Output the [X, Y] coordinate of the center of the cell containing the given text.  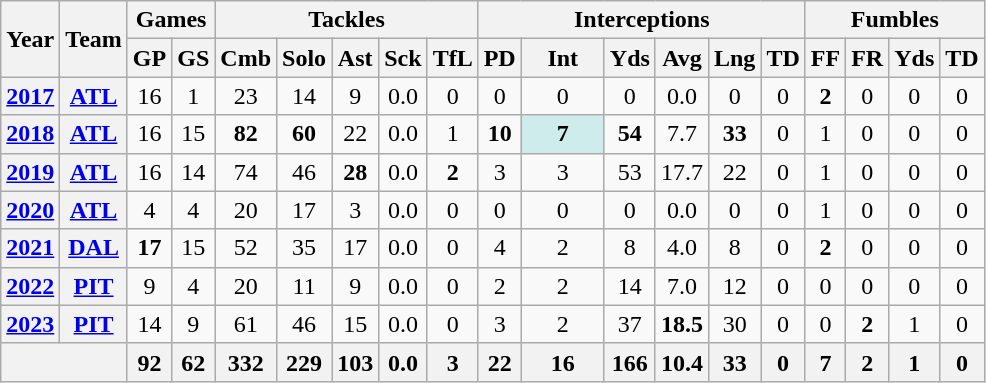
Avg [682, 58]
7.7 [682, 134]
Sck [403, 58]
GS [194, 58]
Ast [356, 58]
Cmb [246, 58]
4.0 [682, 248]
PD [500, 58]
30 [734, 324]
28 [356, 172]
12 [734, 286]
Solo [304, 58]
92 [149, 362]
74 [246, 172]
Int [562, 58]
54 [630, 134]
2022 [30, 286]
2023 [30, 324]
Interceptions [642, 20]
Fumbles [894, 20]
62 [194, 362]
18.5 [682, 324]
GP [149, 58]
166 [630, 362]
TfL [452, 58]
37 [630, 324]
Tackles [346, 20]
2020 [30, 210]
2017 [30, 96]
Games [170, 20]
82 [246, 134]
35 [304, 248]
229 [304, 362]
FF [825, 58]
11 [304, 286]
17.7 [682, 172]
2018 [30, 134]
2021 [30, 248]
Lng [734, 58]
Team [94, 39]
103 [356, 362]
Year [30, 39]
FR [868, 58]
10 [500, 134]
2019 [30, 172]
60 [304, 134]
52 [246, 248]
23 [246, 96]
DAL [94, 248]
10.4 [682, 362]
332 [246, 362]
53 [630, 172]
61 [246, 324]
7.0 [682, 286]
